Locate the cell with the specified text and output its (X, Y) center coordinate. 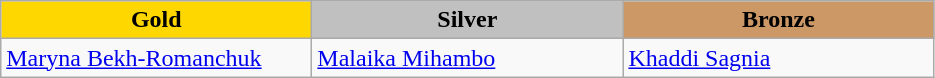
Silver (468, 20)
Malaika Mihambo (468, 58)
Maryna Bekh-Romanchuk (156, 58)
Bronze (778, 20)
Khaddi Sagnia (778, 58)
Gold (156, 20)
